Search for the cell housing the specified text and yield its (x, y) center coordinate. 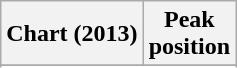
Peakposition (189, 34)
Chart (2013) (72, 34)
